From the cell containing the given text, extract its center point as (X, Y) coordinate. 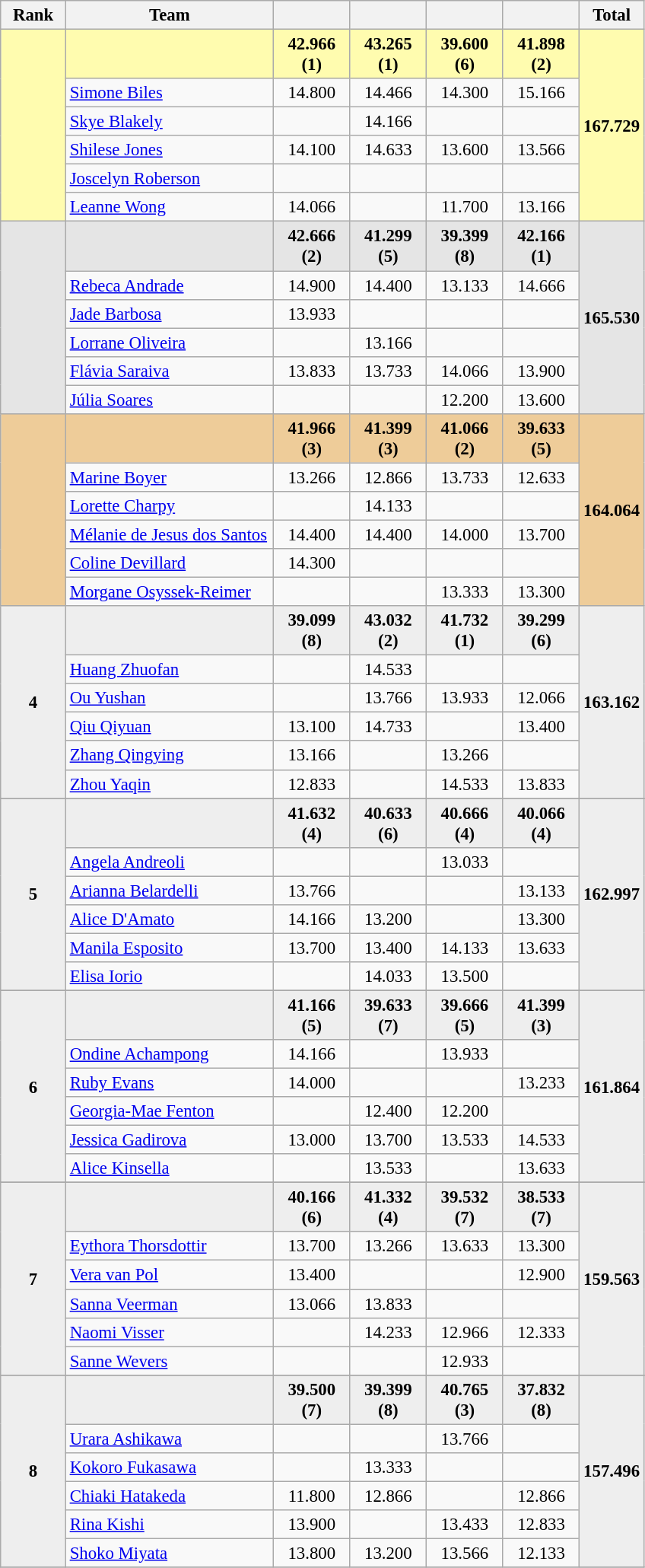
41.732 (1) (465, 630)
13.066 (312, 1304)
14.633 (388, 150)
13.233 (542, 1083)
12.133 (542, 1553)
37.832 (8) (542, 1399)
159.563 (612, 1279)
12.633 (542, 477)
12.400 (388, 1111)
161.864 (612, 1087)
Angela Andreoli (169, 862)
40.765 (3) (465, 1399)
41.166 (5) (312, 1015)
12.066 (542, 698)
11.800 (312, 1496)
42.966 (1) (312, 55)
39.532 (7) (465, 1207)
Zhou Yaqin (169, 784)
39.099 (8) (312, 630)
Flávia Saraiva (169, 371)
13.000 (312, 1140)
Lorrane Oliveira (169, 343)
157.496 (612, 1471)
39.600 (6) (465, 55)
Manila Esposito (169, 948)
Mélanie de Jesus dos Santos (169, 534)
15.166 (542, 93)
42.166 (1) (542, 247)
Ruby Evans (169, 1083)
Sanne Wevers (169, 1361)
Kokoro Fukasawa (169, 1468)
12.900 (542, 1275)
Ondine Achampong (169, 1054)
13.100 (312, 727)
7 (33, 1279)
Shilese Jones (169, 150)
14.466 (388, 93)
Huang Zhuofan (169, 670)
Vera van Pol (169, 1275)
40.666 (4) (465, 824)
41.632 (4) (312, 824)
11.700 (465, 208)
Rebeca Andrade (169, 285)
Morgane Osyssek-Reimer (169, 592)
12.333 (542, 1332)
42.666 (2) (312, 247)
Sanna Veerman (169, 1304)
40.166 (6) (312, 1207)
13.033 (465, 862)
41.332 (4) (388, 1207)
167.729 (612, 126)
Team (169, 15)
41.898 (2) (542, 55)
Eythora Thorsdottir (169, 1246)
Rank (33, 15)
Skye Blakely (169, 122)
13.433 (465, 1525)
6 (33, 1087)
Alice Kinsella (169, 1168)
43.032 (2) (388, 630)
39.633 (7) (388, 1015)
Alice D'Amato (169, 919)
Chiaki Hatakeda (169, 1496)
13.800 (312, 1553)
14.233 (388, 1332)
Lorette Charpy (169, 506)
Júlia Soares (169, 400)
Rina Kishi (169, 1525)
165.530 (612, 318)
Georgia-Mae Fenton (169, 1111)
12.933 (465, 1361)
39.633 (5) (542, 438)
Urara Ashikawa (169, 1439)
Leanne Wong (169, 208)
39.500 (7) (312, 1399)
4 (33, 702)
14.666 (542, 285)
13.500 (465, 977)
163.162 (612, 702)
8 (33, 1471)
12.966 (465, 1332)
41.966 (3) (312, 438)
Marine Boyer (169, 477)
Total (612, 15)
41.299 (5) (388, 247)
14.800 (312, 93)
14.900 (312, 285)
14.033 (388, 977)
Qiu Qiyuan (169, 727)
Simone Biles (169, 93)
40.066 (4) (542, 824)
38.533 (7) (542, 1207)
Jessica Gadirova (169, 1140)
Jade Barbosa (169, 314)
Joscelyn Roberson (169, 179)
Shoko Miyata (169, 1553)
Arianna Belardelli (169, 891)
Naomi Visser (169, 1332)
41.066 (2) (465, 438)
Ou Yushan (169, 698)
43.265 (1) (388, 55)
5 (33, 895)
164.064 (612, 510)
39.299 (6) (542, 630)
14.100 (312, 150)
40.633 (6) (388, 824)
Elisa Iorio (169, 977)
Coline Devillard (169, 563)
162.997 (612, 895)
Zhang Qingying (169, 756)
14.733 (388, 727)
39.666 (5) (465, 1015)
